Locate the cell with the specified text and output its [X, Y] center coordinate. 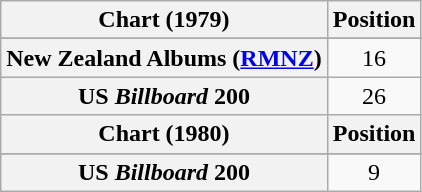
26 [374, 96]
16 [374, 58]
New Zealand Albums (RMNZ) [164, 58]
Chart (1980) [164, 134]
9 [374, 172]
Chart (1979) [164, 20]
